Provide the [x, y] coordinate of the cell's center where the given text is located.  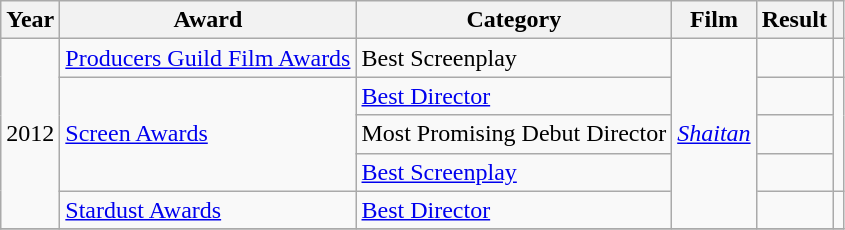
2012 [30, 134]
Year [30, 20]
Most Promising Debut Director [514, 134]
Shaitan [714, 134]
Stardust Awards [208, 210]
Screen Awards [208, 134]
Result [794, 20]
Category [514, 20]
Award [208, 20]
Film [714, 20]
Producers Guild Film Awards [208, 58]
